Detect which cell encompasses the target text, then output its [x, y] center coordinate. 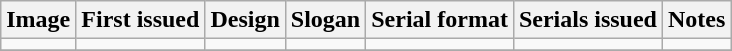
Serials issued [588, 20]
First issued [140, 20]
Image [38, 20]
Slogan [325, 20]
Serial format [440, 20]
Notes [696, 20]
Design [245, 20]
